Extract the (X, Y) coordinate from the center of the cell holding the provided text.  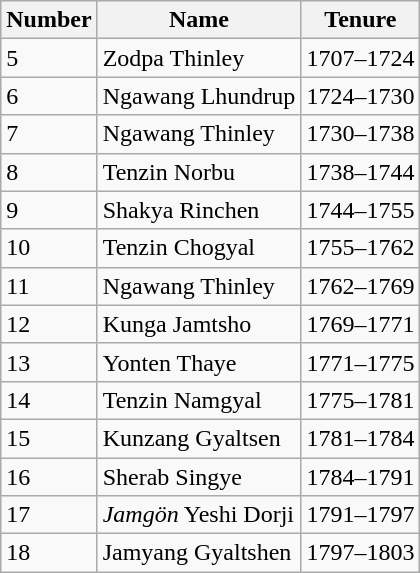
14 (49, 400)
10 (49, 248)
1762–1769 (360, 286)
5 (49, 58)
1738–1744 (360, 172)
Yonten Thaye (199, 362)
1791–1797 (360, 515)
1775–1781 (360, 400)
1724–1730 (360, 96)
Zodpa Thinley (199, 58)
6 (49, 96)
Sherab Singye (199, 477)
1784–1791 (360, 477)
16 (49, 477)
8 (49, 172)
Jamyang Gyaltshen (199, 553)
Tenzin Chogyal (199, 248)
1730–1738 (360, 134)
1797–1803 (360, 553)
1769–1771 (360, 324)
17 (49, 515)
Tenzin Namgyal (199, 400)
Ngawang Lhundrup (199, 96)
Shakya Rinchen (199, 210)
Number (49, 20)
Name (199, 20)
Jamgön Yeshi Dorji (199, 515)
11 (49, 286)
1771–1775 (360, 362)
1755–1762 (360, 248)
9 (49, 210)
Tenure (360, 20)
1707–1724 (360, 58)
12 (49, 324)
Kunga Jamtsho (199, 324)
18 (49, 553)
15 (49, 438)
1744–1755 (360, 210)
Tenzin Norbu (199, 172)
1781–1784 (360, 438)
13 (49, 362)
7 (49, 134)
Kunzang Gyaltsen (199, 438)
